Determine the [X, Y] coordinate at the center of the cell enclosing the given text.  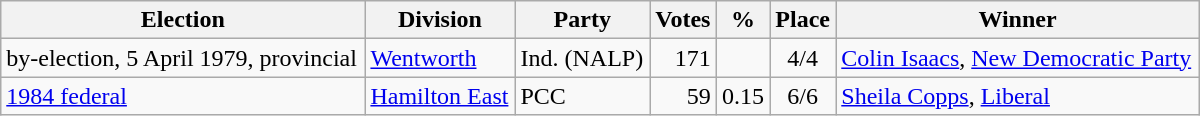
6/6 [803, 96]
59 [684, 96]
171 [684, 58]
Division [440, 20]
by-election, 5 April 1979, provincial [183, 58]
Election [183, 20]
Place [803, 20]
Party [582, 20]
PCC [582, 96]
0.15 [742, 96]
Wentworth [440, 58]
Hamilton East [440, 96]
Colin Isaacs, New Democratic Party [1018, 58]
Sheila Copps, Liberal [1018, 96]
% [742, 20]
1984 federal [183, 96]
Votes [684, 20]
4/4 [803, 58]
Winner [1018, 20]
Ind. (NALP) [582, 58]
